Pinpoint the cell where the given text exists, returning its (x, y) midpoint coordinate. 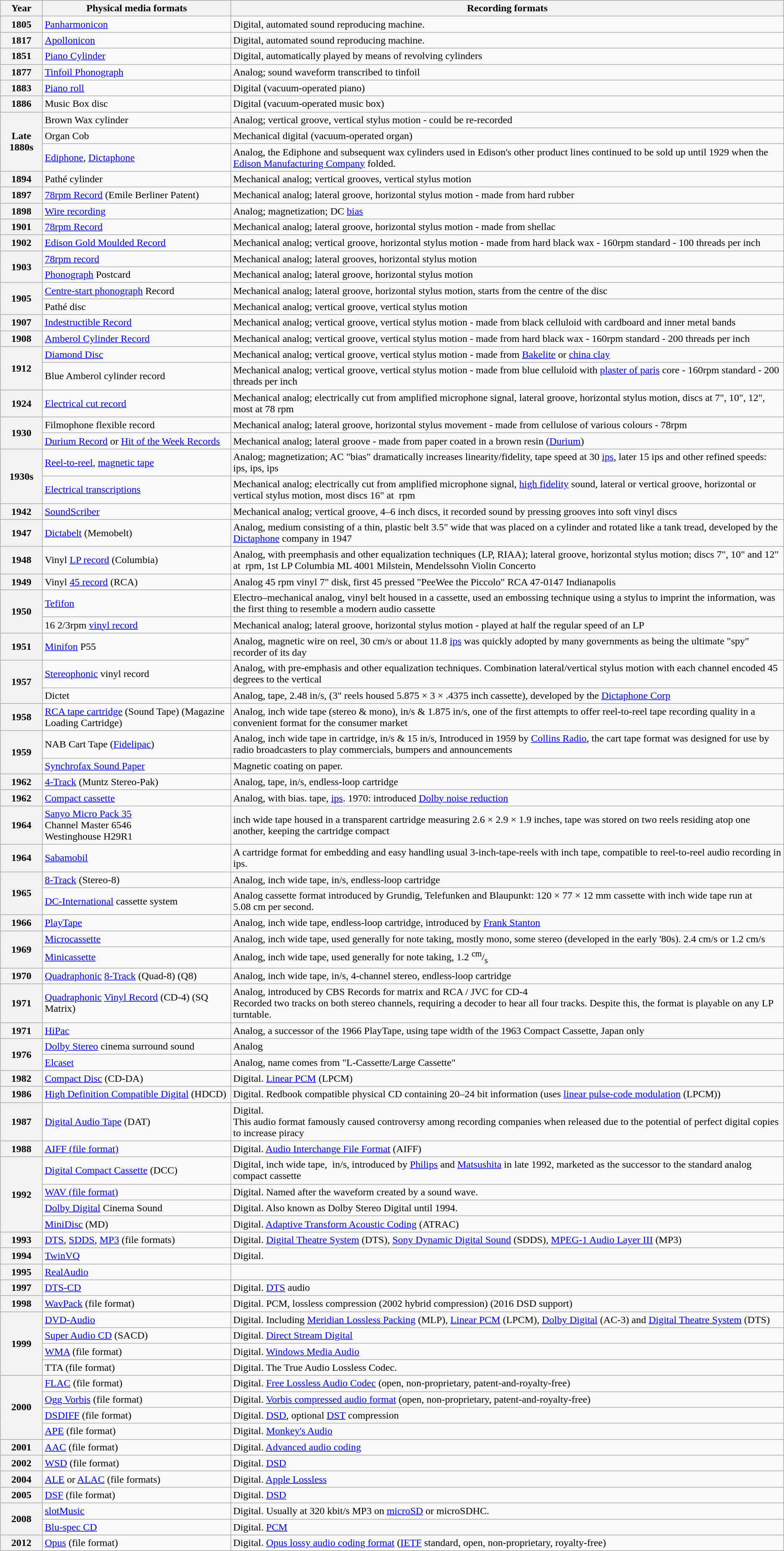
1817 (22, 40)
Phonograph Postcard (137, 275)
1982 (22, 1078)
1992 (22, 1194)
Indestructible Record (137, 323)
Dictabelt (Memobelt) (137, 533)
Diamond Disc (137, 354)
Digital. Vorbis compressed audio format (open, non-proprietary, patent-and-royalty-free) (507, 1399)
HiPac (137, 1031)
Synchrofax Sound Paper (137, 766)
1897 (22, 195)
1987 (22, 1122)
AIFF (file format) (137, 1149)
1998 (22, 1304)
TTA (file format) (137, 1367)
Digital. Free Lossless Audio Codec (open, non-proprietary, patent-and-royalty-free) (507, 1383)
Analog 45 rpm vinyl 7" disk, first 45 pressed "PeeWee the Piccolo" RCA 47-0147 Indianapolis (507, 582)
1894 (22, 179)
1905 (22, 299)
Tinfoil Phonograph (137, 72)
Filmophone flexible record (137, 425)
Digital. Named after the waveform created by a sound wave. (507, 1192)
1930 (22, 433)
1877 (22, 72)
A cartridge format for embedding and easy handling usual 3-inch-tape-reels with inch tape, compatible to reel-to-reel audio recording in ips. (507, 858)
Analog; magnetization; DC bias (507, 211)
Microcassette (137, 939)
1997 (22, 1288)
2001 (22, 1447)
Digital (vacuum-operated music box) (507, 104)
Digital, inch wide tape, in/s, introduced by Philips and Matsushita in late 1992, marketed as the successor to the standard analog compact cassette (507, 1171)
Organ Cob (137, 136)
Analog, inch wide tape, in/s, 4-channel stereo, endless-loop cartridge (507, 976)
Compact Disc (CD-DA) (137, 1078)
1969 (22, 949)
Vinyl 45 record (RCA) (137, 582)
Stereophonic vinyl record (137, 674)
Electrical transcriptions (137, 489)
2012 (22, 1543)
1942 (22, 512)
2008 (22, 1519)
Digital Compact Cassette (DCC) (137, 1171)
1993 (22, 1240)
1951 (22, 647)
Digital. Opus lossy audio coding format (IETF standard, open, non-proprietary, royalty-free) (507, 1543)
Super Audio CD (SACD) (137, 1336)
1902 (22, 243)
Opus (file format) (137, 1543)
Piano roll (137, 88)
1959 (22, 752)
Analog, inch wide tape, used generally for note taking, mostly mono, some stereo (developed in the early '80s). 2.4 cm/s or 1.2 cm/s (507, 939)
Ediphone, Dictaphone (137, 158)
1986 (22, 1094)
Digital. DTS audio (507, 1288)
1947 (22, 533)
Digital. Windows Media Audio (507, 1352)
AAC (file format) (137, 1447)
DVD-Audio (137, 1320)
Digital Audio Tape (DAT) (137, 1122)
Year (22, 8)
Reel-to-reel, magnetic tape (137, 463)
Dolby Digital Cinema Sound (137, 1208)
Brown Wax cylinder (137, 120)
Wire recording (137, 211)
Pathé cylinder (137, 179)
1999 (22, 1344)
4-Track (Muntz Stereo-Pak) (137, 782)
Mechanical analog; lateral groove, horizontal stylus movement - made from cellulose of various colours - 78rpm (507, 425)
Minifon P55 (137, 647)
Analog, name comes from "L-Cassette/Large Cassette" (507, 1062)
Mechanical analog; lateral groove - made from paper coated in a brown resin (Durium) (507, 441)
1948 (22, 561)
Digital. Adaptive Transform Acoustic Coding (ATRAC) (507, 1224)
DSF (file format) (137, 1495)
Digital (vacuum-operated piano) (507, 88)
Analog, inch wide tape, endless-loop cartridge, introduced by Frank Stanton (507, 923)
FLAC (file format) (137, 1383)
Mechanical analog; lateral groove, horizontal stylus motion (507, 275)
78rpm Record (Emile Berliner Patent) (137, 195)
Analog, tape, in/s, endless-loop cartridge (507, 782)
1851 (22, 56)
Quadraphonic 8-Track (Quad-8) (Q8) (137, 976)
RealAudio (137, 1272)
SoundScriber (137, 512)
1995 (22, 1272)
NAB Cart Tape (Fidelipac) (137, 744)
Blu-spec CD (137, 1527)
Elcaset (137, 1062)
Mechanical analog; lateral grooves, horizontal stylus motion (507, 259)
Dolby Stereo cinema surround sound (137, 1047)
Analog (507, 1047)
Mechanical analog; lateral groove, horizontal stylus motion, starts from the centre of the disc (507, 291)
78rpm record (137, 259)
TwinVQ (137, 1256)
Mechanical analog; lateral groove, horizontal stylus motion - played at half the regular speed of an LP (507, 625)
1988 (22, 1149)
Amberol Cylinder Record (137, 339)
1976 (22, 1055)
Mechanical analog; vertical groove, horizontal stylus motion - made from hard black wax - 160rpm standard - 100 threads per inch (507, 243)
Blue Amberol cylinder record (137, 376)
1958 (22, 717)
Panharmonicon (137, 24)
1901 (22, 227)
ALE or ALAC (file formats) (137, 1479)
Tefifon (137, 603)
Mechanical digital (vacuum-operated organ) (507, 136)
1965 (22, 893)
Apollonicon (137, 40)
Piano Cylinder (137, 56)
slotMusic (137, 1511)
16 2/3rpm vinyl record (137, 625)
Analog; sound waveform transcribed to tinfoil (507, 72)
Mechanical analog; vertical groove, vertical stylus motion - made from Bakelite or china clay (507, 354)
DSDIFF (file format) (137, 1415)
Digital. Advanced audio coding (507, 1447)
Analog, inch wide tape, in/s, endless-loop cartridge (507, 879)
8-Track (Stereo-8) (137, 879)
Analog cassette format introduced by Grundig, Telefunken and Blaupunkt: 120 × 77 × 12 mm cassette with inch wide tape run at 5.08 cm per second. (507, 902)
1949 (22, 582)
Mechanical analog; vertical groove, vertical stylus motion - made from hard black wax - 160rpm standard - 200 threads per inch (507, 339)
1908 (22, 339)
WMA (file format) (137, 1352)
1886 (22, 104)
Mechanical analog; vertical groove, 4–6 inch discs, it recorded sound by pressing grooves into soft vinyl discs (507, 512)
Mechanical analog; lateral groove, horizontal stylus motion - made from shellac (507, 227)
RCA tape cartridge (Sound Tape) (Magazine Loading Cartridge) (137, 717)
1912 (22, 368)
Vinyl LP record (Columbia) (137, 561)
Compact cassette (137, 798)
High Definition Compatible Digital (HDCD) (137, 1094)
WAV (file format) (137, 1192)
APE (file format) (137, 1431)
1805 (22, 24)
Sabamobil (137, 858)
1898 (22, 211)
Music Box disc (137, 104)
2000 (22, 1407)
Digital. Including Meridian Lossless Packing (MLP), Linear PCM (LPCM), Dolby Digital (AC-3) and Digital Theatre System (DTS) (507, 1320)
Recording formats (507, 8)
Electrical cut record (137, 403)
Mechanical analog; vertical grooves, vertical stylus motion (507, 179)
WavPack (file format) (137, 1304)
MiniDisc (MD) (137, 1224)
DTS, SDDS, MP3 (file formats) (137, 1240)
Minicassette (137, 958)
Mechanical analog; electrically cut from amplified microphone signal, lateral groove, horizontal stylus motion, discs at 7", 10", 12", most at 78 rpm (507, 403)
2002 (22, 1463)
DC-International cassette system (137, 902)
1924 (22, 403)
1903 (22, 267)
Analog, magnetic wire on reel, 30 cm/s or about 11.8 ips was quickly adopted by many governments as being the ultimate "spy" recorder of its day (507, 647)
Digital. The True Audio Lossless Codec. (507, 1367)
Dictet (137, 695)
Analog, a successor of the 1966 PlayTape, using tape width of the 1963 Compact Cassette, Japan only (507, 1031)
Centre-start phonograph Record (137, 291)
Analog, inch wide tape, used generally for note taking, 1.2 cm/s (507, 958)
1966 (22, 923)
Quadraphonic Vinyl Record (CD-4) (SQ Matrix) (137, 1003)
Digital. Digital Theatre System (DTS), Sony Dynamic Digital Sound (SDDS), MPEG-1 Audio Layer III (MP3) (507, 1240)
1994 (22, 1256)
Digital. Apple Lossless (507, 1479)
Analog, tape, 2.48 in/s, (3" reels housed 5.875 × 3 × .4375 inch cassette), developed by the Dictaphone Corp (507, 695)
2004 (22, 1479)
Digital. Redbook compatible physical CD containing 20–24 bit information (uses linear pulse-code modulation (LPCM)) (507, 1094)
Physical media formats (137, 8)
PlayTape (137, 923)
Digital. PCM, lossless compression (2002 hybrid compression) (2016 DSD support) (507, 1304)
Digital. DSD, optional DST compression (507, 1415)
78rpm Record (137, 227)
1907 (22, 323)
Mechanical analog; lateral groove, horizontal stylus motion - made from hard rubber (507, 195)
Digital. PCM (507, 1527)
Digital. (507, 1256)
Digital. Direct Stream Digital (507, 1336)
WSD (file format) (137, 1463)
1957 (22, 682)
Digital. Linear PCM (LPCM) (507, 1078)
1930s (22, 476)
Mechanical analog; vertical groove, vertical stylus motion - made from black celluloid with cardboard and inner metal bands (507, 323)
1950 (22, 612)
Edison Gold Moulded Record (137, 243)
Durium Record or Hit of the Week Records (137, 441)
Digital. Monkey's Audio (507, 1431)
Digital. Usually at 320 kbit/s MP3 on microSD or microSDHC. (507, 1511)
1883 (22, 88)
Ogg Vorbis (file format) (137, 1399)
2005 (22, 1495)
Magnetic coating on paper. (507, 766)
Digital. Audio Interchange File Format (AIFF) (507, 1149)
DTS-CD (137, 1288)
Sanyo Micro Pack 35Channel Master 6546Westinghouse H29R1 (137, 825)
Digital, automatically played by means of revolving cylinders (507, 56)
Late 1880s (22, 142)
Analog; vertical groove, vertical stylus motion - could be re-recorded (507, 120)
Mechanical analog; vertical groove, vertical stylus motion (507, 307)
Pathé disc (137, 307)
Analog, with bias. tape, ips. 1970: introduced Dolby noise reduction (507, 798)
1970 (22, 976)
Digital. Also known as Dolby Stereo Digital until 1994. (507, 1208)
